Find where the given text appears and provide that cell's center as [X, Y] coordinate. 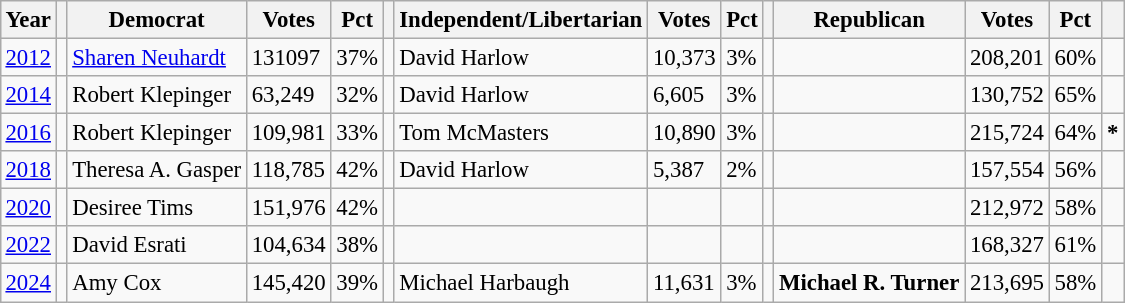
2% [742, 170]
37% [357, 57]
Sharen Neuhardt [156, 57]
2012 [28, 57]
Michael R. Turner [870, 283]
60% [1075, 57]
131097 [288, 57]
6,605 [684, 95]
65% [1075, 95]
145,420 [288, 283]
Michael Harbaugh [521, 283]
212,972 [1008, 208]
2018 [28, 170]
213,695 [1008, 283]
130,752 [1008, 95]
Tom McMasters [521, 133]
Republican [870, 20]
208,201 [1008, 57]
2020 [28, 208]
38% [357, 245]
61% [1075, 245]
63,249 [288, 95]
109,981 [288, 133]
39% [357, 283]
2016 [28, 133]
118,785 [288, 170]
2024 [28, 283]
Year [28, 20]
157,554 [1008, 170]
Desiree Tims [156, 208]
2022 [28, 245]
* [1113, 133]
2014 [28, 95]
33% [357, 133]
64% [1075, 133]
215,724 [1008, 133]
32% [357, 95]
Independent/Libertarian [521, 20]
56% [1075, 170]
104,634 [288, 245]
11,631 [684, 283]
5,387 [684, 170]
168,327 [1008, 245]
David Esrati [156, 245]
10,373 [684, 57]
Democrat [156, 20]
151,976 [288, 208]
Theresa A. Gasper [156, 170]
Amy Cox [156, 283]
10,890 [684, 133]
